Determine the [x, y] coordinate at the center of the cell enclosing the given text.  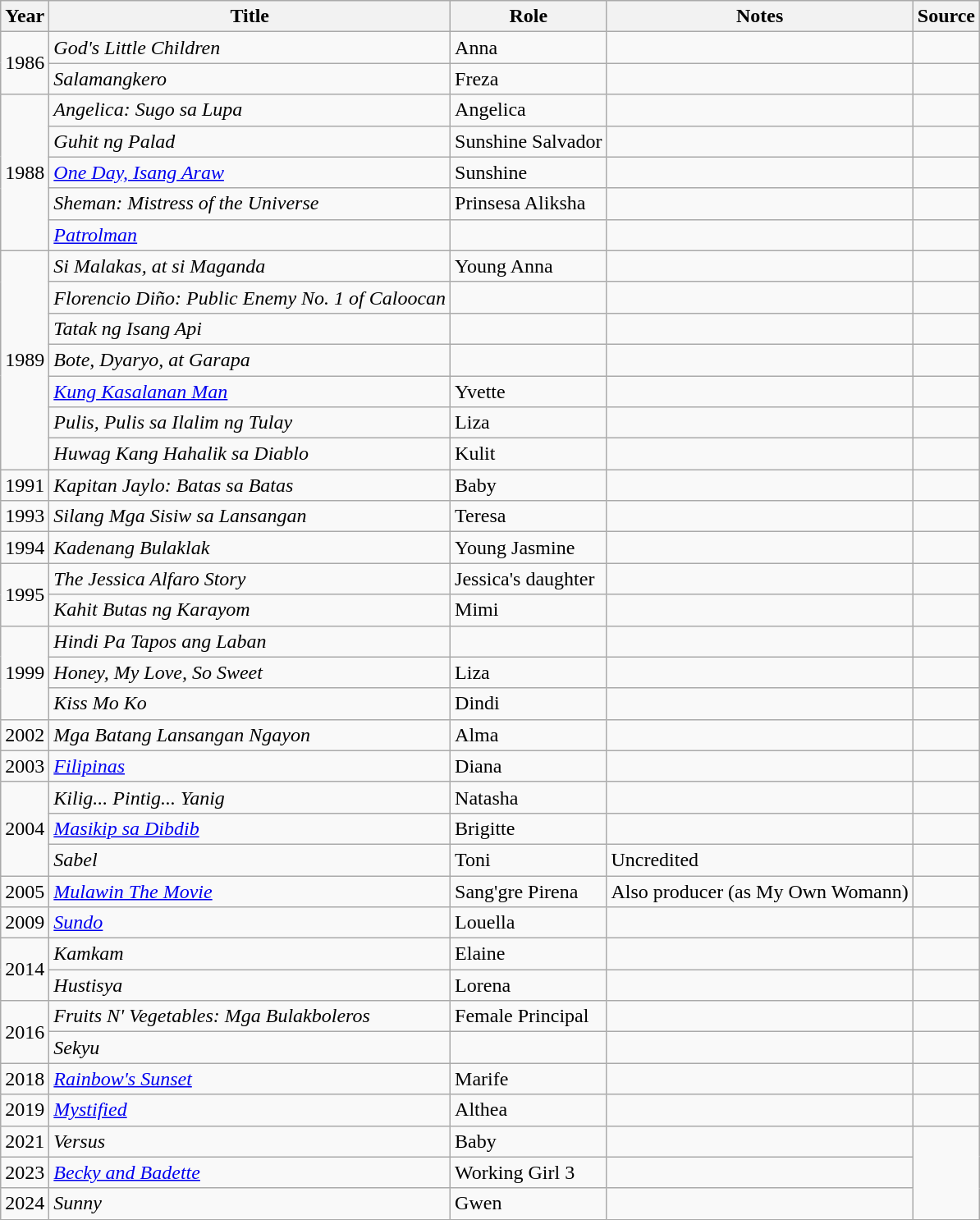
Source [946, 16]
Sunshine Salvador [529, 141]
Yvette [529, 392]
Natasha [529, 797]
2003 [25, 766]
1989 [25, 360]
Althea [529, 1110]
Role [529, 16]
Kiss Mo Ko [250, 704]
Becky and Badette [250, 1172]
Rainbow's Sunset [250, 1079]
Dindi [529, 704]
Title [250, 16]
Mulawin The Movie [250, 891]
The Jessica Alfaro Story [250, 579]
Notes [760, 16]
Kapitan Jaylo: Batas sa Batas [250, 485]
Mystified [250, 1110]
Gwen [529, 1204]
Kamkam [250, 954]
Hindi Pa Tapos ang Laban [250, 641]
1993 [25, 516]
Marife [529, 1079]
Angelica: Sugo sa Lupa [250, 110]
God's Little Children [250, 48]
Uncredited [760, 860]
2005 [25, 891]
Kung Kasalanan Man [250, 392]
One Day, Isang Araw [250, 172]
Silang Mga Sisiw sa Lansangan [250, 516]
Young Jasmine [529, 548]
Sundo [250, 923]
Lorena [529, 985]
Salamangkero [250, 79]
Hustisya [250, 985]
Sang'gre Pirena [529, 891]
1991 [25, 485]
2009 [25, 923]
Kahit Butas ng Karayom [250, 610]
Bote, Dyaryo, at Garapa [250, 360]
Honey, My Love, So Sweet [250, 672]
Jessica's daughter [529, 579]
2024 [25, 1204]
Versus [250, 1141]
Sheman: Mistress of the Universe [250, 204]
Also producer (as My Own Womann) [760, 891]
Brigitte [529, 828]
1988 [25, 172]
Anna [529, 48]
Guhit ng Palad [250, 141]
Filipinas [250, 766]
Sekyu [250, 1048]
Kadenang Bulaklak [250, 548]
2023 [25, 1172]
Florencio Diño: Public Enemy No. 1 of Caloocan [250, 297]
Elaine [529, 954]
Working Girl 3 [529, 1172]
2019 [25, 1110]
Sunny [250, 1204]
Teresa [529, 516]
2014 [25, 970]
Patrolman [250, 235]
1995 [25, 594]
Freza [529, 79]
Tatak ng Isang Api [250, 328]
Female Principal [529, 1016]
Kilig... Pintig... Yanig [250, 797]
2002 [25, 735]
Sabel [250, 860]
Huwag Kang Hahalik sa Diablo [250, 454]
2004 [25, 828]
Year [25, 16]
Louella [529, 923]
Alma [529, 735]
Si Malakas, at si Maganda [250, 266]
Pulis, Pulis sa Ilalim ng Tulay [250, 423]
1986 [25, 63]
Mimi [529, 610]
2021 [25, 1141]
2018 [25, 1079]
Prinsesa Aliksha [529, 204]
1999 [25, 672]
Angelica [529, 110]
Masikip sa Dibdib [250, 828]
1994 [25, 548]
Young Anna [529, 266]
Toni [529, 860]
Kulit [529, 454]
2016 [25, 1032]
Diana [529, 766]
Fruits N' Vegetables: Mga Bulakboleros [250, 1016]
Mga Batang Lansangan Ngayon [250, 735]
Sunshine [529, 172]
